For the text-containing cell, return its midpoint in [x, y] coordinate format. 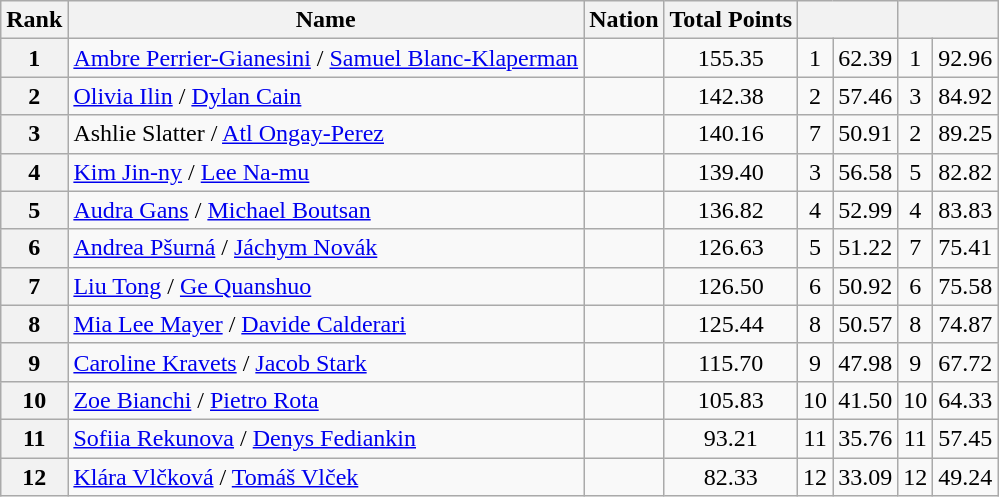
84.92 [966, 96]
Ashlie Slatter / Atl Ongay-Perez [326, 134]
56.58 [866, 172]
125.44 [731, 324]
47.98 [866, 362]
126.63 [731, 248]
105.83 [731, 400]
142.38 [731, 96]
49.24 [966, 477]
41.50 [866, 400]
67.72 [966, 362]
83.83 [966, 210]
126.50 [731, 286]
50.57 [866, 324]
Ambre Perrier-Gianesini / Samuel Blanc-Klaperman [326, 58]
75.41 [966, 248]
Zoe Bianchi / Pietro Rota [326, 400]
Audra Gans / Michael Boutsan [326, 210]
139.40 [731, 172]
Liu Tong / Ge Quanshuo [326, 286]
Nation [624, 20]
57.46 [866, 96]
Total Points [731, 20]
52.99 [866, 210]
Caroline Kravets / Jacob Stark [326, 362]
Name [326, 20]
35.76 [866, 438]
82.33 [731, 477]
Mia Lee Mayer / Davide Calderari [326, 324]
Sofiia Rekunova / Denys Fediankin [326, 438]
75.58 [966, 286]
115.70 [731, 362]
92.96 [966, 58]
50.91 [866, 134]
33.09 [866, 477]
93.21 [731, 438]
50.92 [866, 286]
82.82 [966, 172]
Rank [34, 20]
136.82 [731, 210]
Klára Vlčková / Tomáš Vlček [326, 477]
155.35 [731, 58]
89.25 [966, 134]
140.16 [731, 134]
57.45 [966, 438]
Kim Jin-ny / Lee Na-mu [326, 172]
Andrea Pšurná / Jáchym Novák [326, 248]
74.87 [966, 324]
64.33 [966, 400]
62.39 [866, 58]
51.22 [866, 248]
Olivia Ilin / Dylan Cain [326, 96]
